Find where the given text appears and provide that cell's center as (X, Y) coordinate. 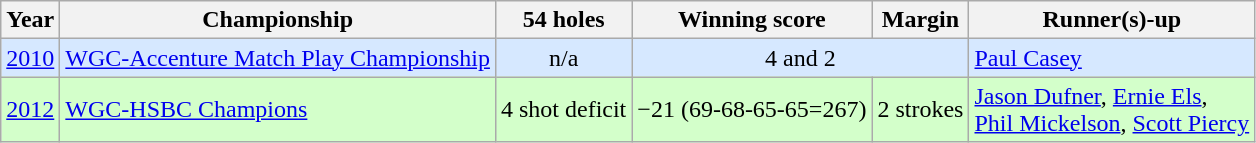
4 shot deficit (563, 110)
Championship (278, 20)
54 holes (563, 20)
Margin (920, 20)
2012 (30, 110)
2 strokes (920, 110)
Jason Dufner, Ernie Els, Phil Mickelson, Scott Piercy (1112, 110)
Winning score (752, 20)
4 and 2 (800, 58)
Year (30, 20)
WGC-Accenture Match Play Championship (278, 58)
WGC-HSBC Champions (278, 110)
Paul Casey (1112, 58)
Runner(s)-up (1112, 20)
n/a (563, 58)
2010 (30, 58)
−21 (69-68-65-65=267) (752, 110)
